Scan for the cell matching the given text and deliver its (X, Y) coordinate at center. 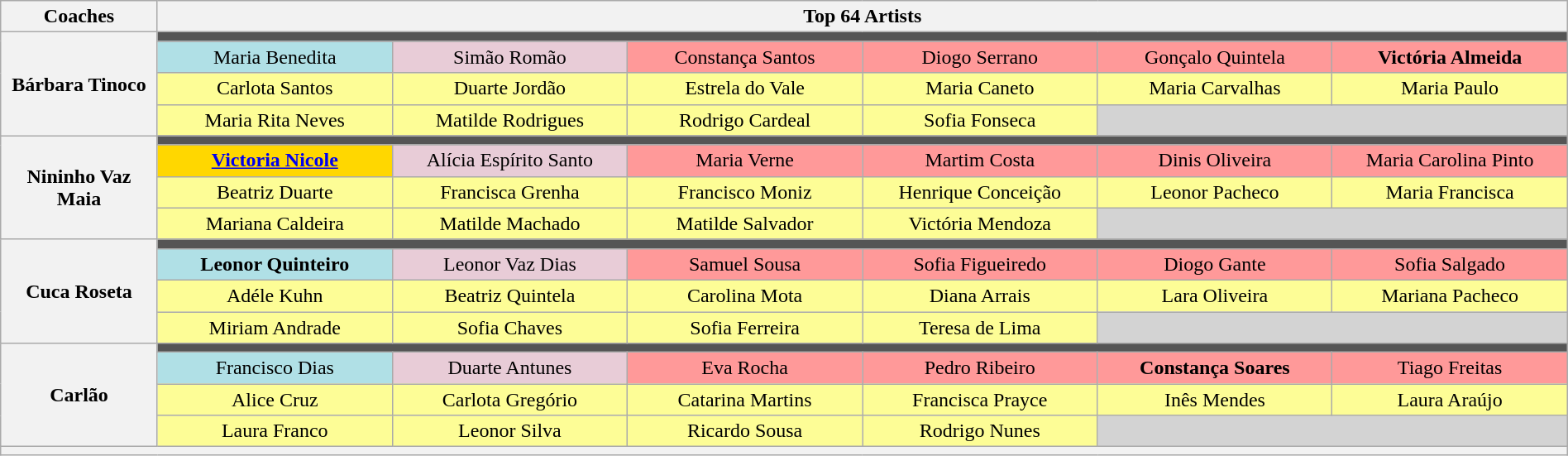
Bárbara Tinoco (79, 84)
Victoria Nicole (275, 161)
Ricardo Sousa (745, 431)
Sofia Ferreira (745, 327)
Dinis Oliveira (1215, 161)
Alícia Espírito Santo (509, 161)
Sofia Figueiredo (980, 264)
Maria Caneto (980, 89)
Matilde Machado (509, 223)
Gonçalo Quintela (1215, 57)
Simão Romão (509, 57)
Diana Arrais (980, 295)
Henrique Conceição (980, 192)
Alice Cruz (275, 400)
Carlão (79, 396)
Leonor Quinteiro (275, 264)
Tiago Freitas (1450, 368)
Matilde Rodrigues (509, 120)
Mariana Caldeira (275, 223)
Maria Verne (745, 161)
Adéle Kuhn (275, 295)
Maria Carvalhas (1215, 89)
Francisco Moniz (745, 192)
Teresa de Lima (980, 327)
Constança Soares (1215, 368)
Cuca Roseta (79, 291)
Duarte Antunes (509, 368)
Catarina Martins (745, 400)
Maria Francisca (1450, 192)
Miriam Andrade (275, 327)
Carlota Santos (275, 89)
Beatriz Quintela (509, 295)
Coaches (79, 17)
Maria Benedita (275, 57)
Maria Carolina Pinto (1450, 161)
Victória Almeida (1450, 57)
Sofia Fonseca (980, 120)
Laura Araújo (1450, 400)
Martim Costa (980, 161)
Duarte Jordão (509, 89)
Sofia Salgado (1450, 264)
Inês Mendes (1215, 400)
Rodrigo Nunes (980, 431)
Nininho Vaz Maia (79, 187)
Pedro Ribeiro (980, 368)
Top 64 Artists (862, 17)
Leonor Silva (509, 431)
Maria Paulo (1450, 89)
Samuel Sousa (745, 264)
Francisca Grenha (509, 192)
Estrela do Vale (745, 89)
Francisco Dias (275, 368)
Eva Rocha (745, 368)
Francisca Prayce (980, 400)
Rodrigo Cardeal (745, 120)
Carlota Gregório (509, 400)
Leonor Vaz Dias (509, 264)
Matilde Salvador (745, 223)
Carolina Mota (745, 295)
Victória Mendoza (980, 223)
Mariana Pacheco (1450, 295)
Laura Franco (275, 431)
Diogo Gante (1215, 264)
Constança Santos (745, 57)
Leonor Pacheco (1215, 192)
Maria Rita Neves (275, 120)
Sofia Chaves (509, 327)
Lara Oliveira (1215, 295)
Beatriz Duarte (275, 192)
Diogo Serrano (980, 57)
